Determine the (x, y) coordinate at the center of the cell enclosing the given text.  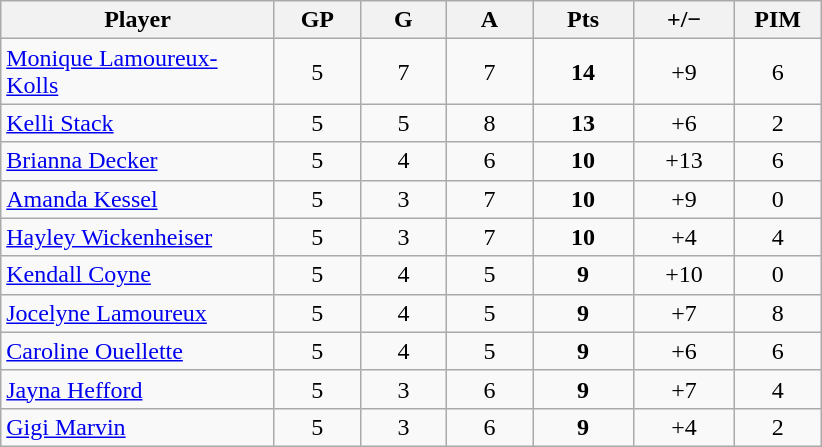
13 (582, 123)
G (403, 20)
Kelli Stack (138, 123)
14 (582, 72)
Kendall Coyne (138, 275)
Brianna Decker (138, 161)
Caroline Ouellette (138, 351)
Player (138, 20)
A (489, 20)
GP (317, 20)
Hayley Wickenheiser (138, 237)
+13 (684, 161)
PIM (778, 20)
Jayna Hefford (138, 389)
+/− (684, 20)
Amanda Kessel (138, 199)
Jocelyne Lamoureux (138, 313)
Gigi Marvin (138, 427)
+10 (684, 275)
Monique Lamoureux-Kolls (138, 72)
Pts (582, 20)
